Return the (x, y) coordinate for the center point of the cell that contains the specified text.  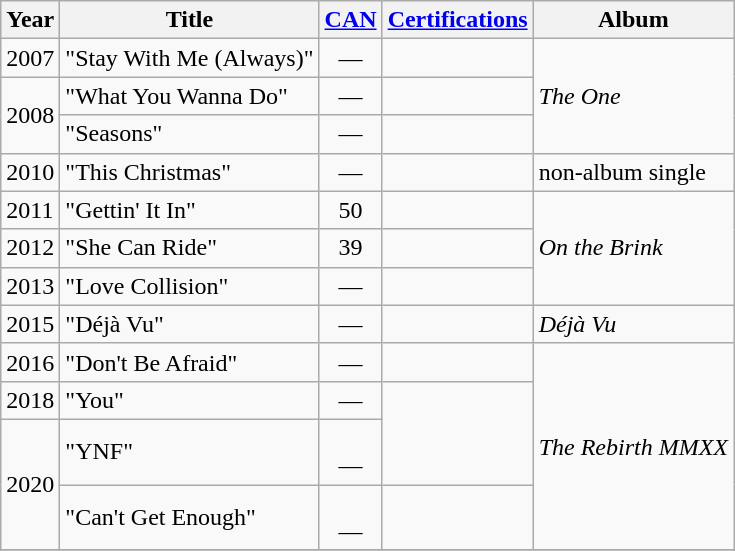
39 (350, 248)
2020 (30, 484)
2011 (30, 210)
"Don't Be Afraid" (190, 362)
2008 (30, 115)
2013 (30, 286)
"This Christmas" (190, 172)
Déjà Vu (633, 324)
"Can't Get Enough" (190, 516)
2007 (30, 58)
The One (633, 96)
2016 (30, 362)
CAN (350, 20)
Certifications (458, 20)
On the Brink (633, 248)
"Gettin' It In" (190, 210)
2018 (30, 400)
50 (350, 210)
"Seasons" (190, 134)
"Stay With Me (Always)" (190, 58)
The Rebirth MMXX (633, 446)
non-album single (633, 172)
Album (633, 20)
Year (30, 20)
"Love Collision" (190, 286)
2015 (30, 324)
"She Can Ride" (190, 248)
Title (190, 20)
2012 (30, 248)
"Déjà Vu" (190, 324)
"YNF" (190, 452)
"You" (190, 400)
"What You Wanna Do" (190, 96)
2010 (30, 172)
